Capture the cell that displays the provided text and extract its [X, Y] central coordinate. 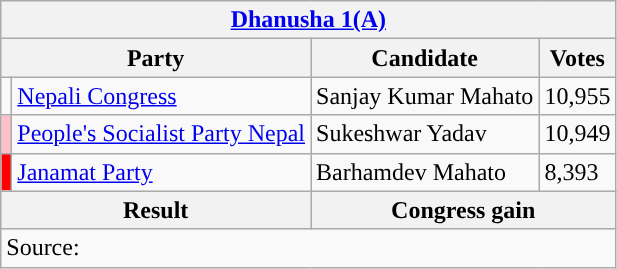
Sukeshwar Yadav [424, 134]
Votes [578, 58]
Result [156, 210]
10,949 [578, 134]
Barhamdev Mahato [424, 172]
Source: [308, 248]
Candidate [424, 58]
Party [156, 58]
Sanjay Kumar Mahato [424, 96]
8,393 [578, 172]
Janamat Party [162, 172]
Nepali Congress [162, 96]
People's Socialist Party Nepal [162, 134]
Dhanusha 1(A) [308, 20]
Congress gain [462, 210]
10,955 [578, 96]
